Identify which cell holds the provided text, then report its [X, Y] central coordinate. 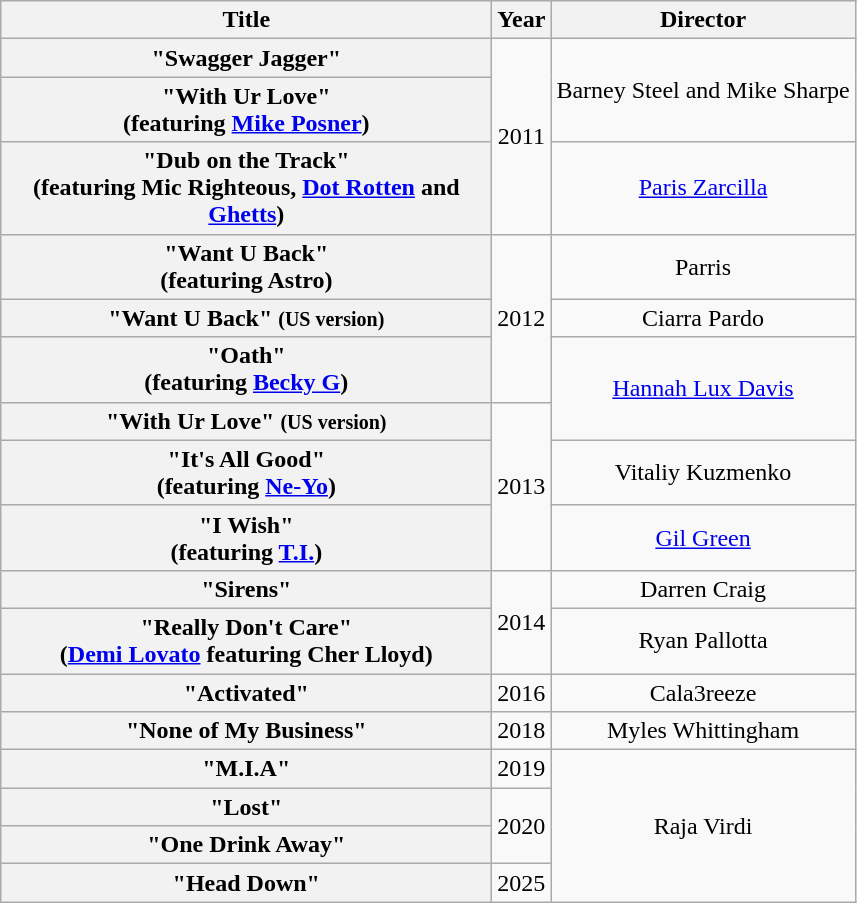
"Dub on the Track"(featuring Mic Righteous, Dot Rotten and Ghetts) [246, 188]
"Activated" [246, 693]
"Head Down" [246, 883]
"Swagger Jagger" [246, 58]
2025 [522, 883]
"With Ur Love"(featuring Mike Posner) [246, 110]
"Sirens" [246, 589]
Darren Craig [703, 589]
2016 [522, 693]
Vitaliy Kuzmenko [703, 472]
Raja Virdi [703, 826]
Cala3reeze [703, 693]
Gil Green [703, 538]
"I Wish"(featuring T.I.) [246, 538]
"M.I.A" [246, 769]
Barney Steel and Mike Sharpe [703, 90]
"None of My Business" [246, 731]
"Really Don't Care"(Demi Lovato featuring Cher Lloyd) [246, 640]
2013 [522, 486]
2019 [522, 769]
2012 [522, 318]
Ciarra Pardo [703, 318]
Year [522, 20]
"Want U Back"(featuring Astro) [246, 266]
"Lost" [246, 807]
2020 [522, 826]
Paris Zarcilla [703, 188]
"Want U Back" (US version) [246, 318]
"With Ur Love" (US version) [246, 421]
"Oath"(featuring Becky G) [246, 370]
2014 [522, 622]
Title [246, 20]
Ryan Pallotta [703, 640]
2011 [522, 136]
Myles Whittingham [703, 731]
"One Drink Away" [246, 845]
2018 [522, 731]
Director [703, 20]
Hannah Lux Davis [703, 388]
"It's All Good"(featuring Ne-Yo) [246, 472]
Parris [703, 266]
